Return (x, y) of the center of cell containing provided text 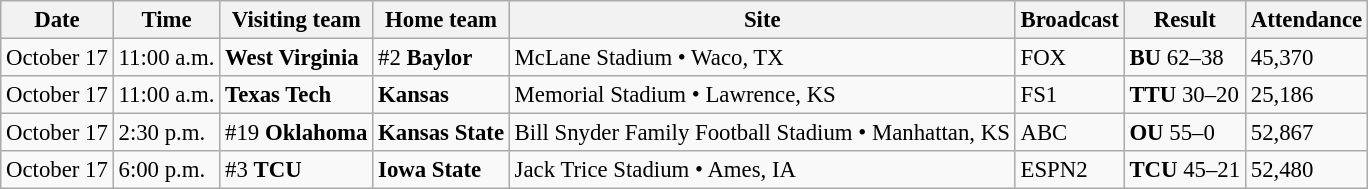
Broadcast (1070, 20)
#2 Baylor (442, 58)
52,867 (1306, 133)
McLane Stadium • Waco, TX (762, 58)
6:00 p.m. (166, 170)
45,370 (1306, 58)
Date (57, 20)
FOX (1070, 58)
Bill Snyder Family Football Stadium • Manhattan, KS (762, 133)
2:30 p.m. (166, 133)
Memorial Stadium • Lawrence, KS (762, 95)
#19 Oklahoma (296, 133)
TCU 45–21 (1184, 170)
Iowa State (442, 170)
Site (762, 20)
FS1 (1070, 95)
Texas Tech (296, 95)
52,480 (1306, 170)
Jack Trice Stadium • Ames, IA (762, 170)
Attendance (1306, 20)
Visiting team (296, 20)
ABC (1070, 133)
#3 TCU (296, 170)
BU 62–38 (1184, 58)
Result (1184, 20)
Kansas (442, 95)
TTU 30–20 (1184, 95)
25,186 (1306, 95)
OU 55–0 (1184, 133)
Kansas State (442, 133)
ESPN2 (1070, 170)
Home team (442, 20)
West Virginia (296, 58)
Time (166, 20)
